Capture the cell that displays the provided text and extract its [x, y] central coordinate. 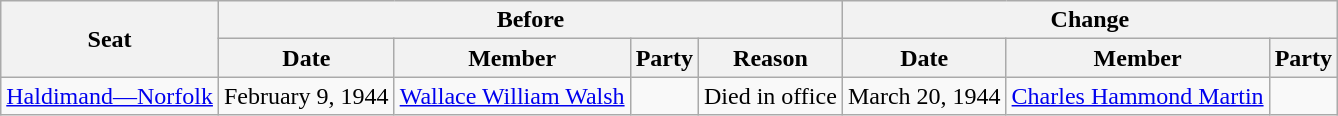
March 20, 1944 [924, 96]
Seat [110, 39]
Change [1090, 20]
February 9, 1944 [306, 96]
Wallace William Walsh [512, 96]
Charles Hammond Martin [1138, 96]
Before [530, 20]
Haldimand—Norfolk [110, 96]
Died in office [770, 96]
Reason [770, 58]
